Return the [x, y] coordinate for the center point of the cell that contains the specified text.  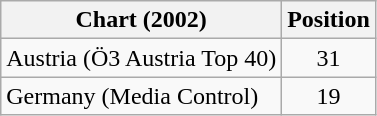
19 [329, 96]
31 [329, 58]
Chart (2002) [142, 20]
Austria (Ö3 Austria Top 40) [142, 58]
Germany (Media Control) [142, 96]
Position [329, 20]
